For the text-containing cell, return its midpoint in [x, y] coordinate format. 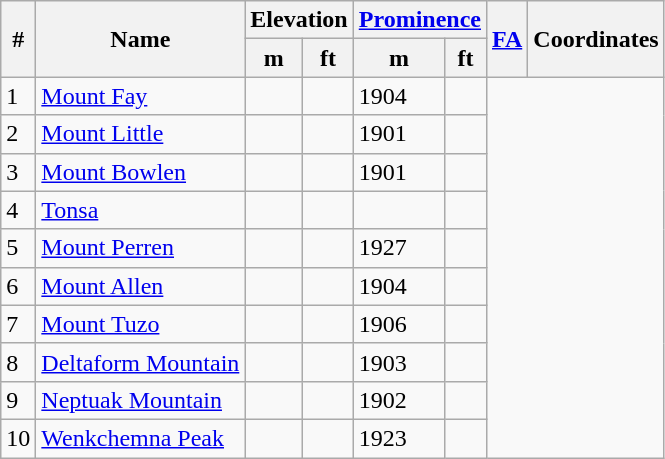
7 [18, 324]
Mount Allen [140, 286]
Wenkchemna Peak [140, 438]
4 [18, 210]
1927 [398, 248]
Coordinates [596, 39]
Mount Perren [140, 248]
1 [18, 96]
Deltaform Mountain [140, 362]
1903 [398, 362]
6 [18, 286]
2 [18, 134]
Mount Little [140, 134]
3 [18, 172]
9 [18, 400]
8 [18, 362]
Prominence [420, 20]
10 [18, 438]
Elevation [299, 20]
Name [140, 39]
FA [506, 39]
Tonsa [140, 210]
Mount Fay [140, 96]
1902 [398, 400]
Neptuak Mountain [140, 400]
# [18, 39]
5 [18, 248]
1923 [398, 438]
1906 [398, 324]
Mount Bowlen [140, 172]
Mount Tuzo [140, 324]
